Find where the given text appears and provide that cell's center as [X, Y] coordinate. 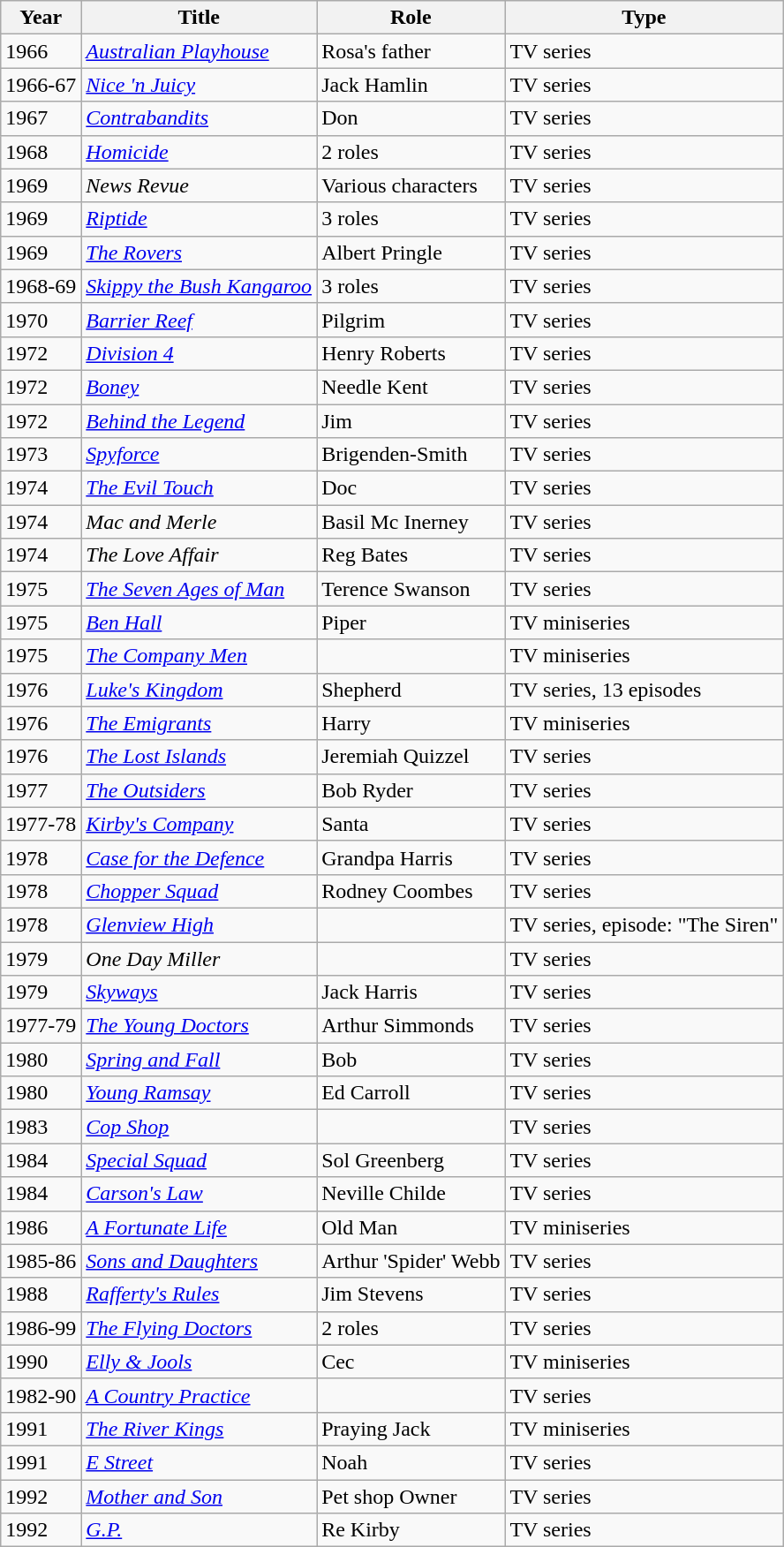
Young Ramsay [200, 1093]
Case for the Defence [200, 857]
Nice 'n Juicy [200, 85]
1986-99 [41, 1328]
Santa [411, 824]
Rosa's father [411, 51]
Cec [411, 1362]
Bob [411, 1060]
Shepherd [411, 690]
Mother and Son [200, 1497]
Jim Stevens [411, 1294]
Behind the Legend [200, 421]
The Lost Islands [200, 757]
Brigenden-Smith [411, 455]
Piper [411, 623]
Jack Hamlin [411, 85]
1983 [41, 1127]
1966 [41, 51]
Year [41, 18]
Bob Ryder [411, 790]
Luke's Kingdom [200, 690]
Kirby's Company [200, 824]
The Love Affair [200, 555]
Cop Shop [200, 1127]
Jim [411, 421]
The Company Men [200, 656]
1977-79 [41, 1026]
The Flying Doctors [200, 1328]
Chopper Squad [200, 891]
Carson's Law [200, 1194]
Grandpa Harris [411, 857]
Glenview High [200, 924]
Re Kirby [411, 1530]
Praying Jack [411, 1429]
1973 [41, 455]
Division 4 [200, 353]
Skippy the Bush Kangaroo [200, 286]
Role [411, 18]
Pilgrim [411, 320]
E Street [200, 1462]
1990 [41, 1362]
News Revue [200, 185]
A Country Practice [200, 1395]
Mac and Merle [200, 522]
A Fortunate Life [200, 1227]
Reg Bates [411, 555]
1970 [41, 320]
Henry Roberts [411, 353]
1968-69 [41, 286]
Ben Hall [200, 623]
Jeremiah Quizzel [411, 757]
Barrier Reef [200, 320]
1988 [41, 1294]
The Evil Touch [200, 488]
Basil Mc Inerney [411, 522]
The Seven Ages of Man [200, 589]
Arthur Simmonds [411, 1026]
1985-86 [41, 1261]
The Outsiders [200, 790]
Jack Harris [411, 992]
Riptide [200, 219]
Contrabandits [200, 118]
1982-90 [41, 1395]
Sons and Daughters [200, 1261]
TV series, 13 episodes [645, 690]
G.P. [200, 1530]
1966-67 [41, 85]
1986 [41, 1227]
Rodney Coombes [411, 891]
Doc [411, 488]
Noah [411, 1462]
Special Squad [200, 1160]
TV series, episode: "The Siren" [645, 924]
Homicide [200, 152]
Boney [200, 387]
Type [645, 18]
Sol Greenberg [411, 1160]
Spring and Fall [200, 1060]
Albert Pringle [411, 253]
1977-78 [41, 824]
Terence Swanson [411, 589]
Ed Carroll [411, 1093]
Don [411, 118]
Needle Kent [411, 387]
1968 [41, 152]
The Rovers [200, 253]
1977 [41, 790]
1967 [41, 118]
Spyforce [200, 455]
Various characters [411, 185]
The Emigrants [200, 723]
The Young Doctors [200, 1026]
Harry [411, 723]
Rafferty's Rules [200, 1294]
Australian Playhouse [200, 51]
Skyways [200, 992]
Arthur 'Spider' Webb [411, 1261]
Neville Childe [411, 1194]
Old Man [411, 1227]
One Day Miller [200, 958]
Title [200, 18]
Pet shop Owner [411, 1497]
Elly & Jools [200, 1362]
The River Kings [200, 1429]
